Capture the cell that displays the provided text and extract its (x, y) central coordinate. 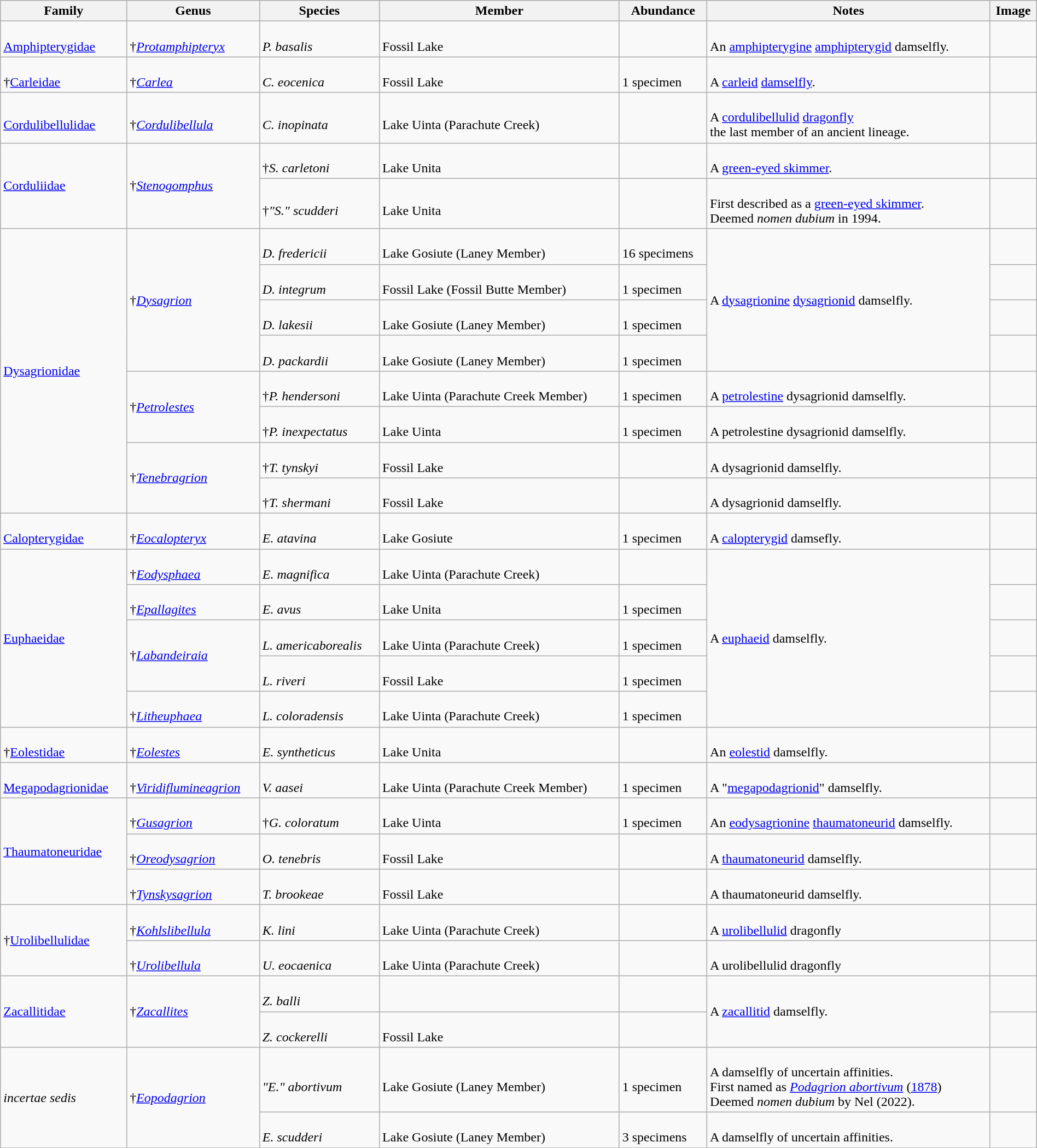
A damselfly of uncertain affinities.First named as Podagrion abortivum (1878)Deemed nomen dubium by Nel (2022). (849, 1080)
†Urolibellulidae (63, 940)
†Eolestidae (63, 745)
Corduliidae (63, 186)
A euphaeid damselfly. (849, 638)
Zacallitidae (63, 1011)
Cordulibellulidae (63, 118)
A dysagrionine dysagrionid damselfly. (849, 300)
†Eolestes (194, 745)
†Stenogomphus (194, 186)
Family (63, 11)
Notes (849, 11)
L. americaborealis (319, 638)
A zacallitid damselfly. (849, 1011)
†Dysagrion (194, 300)
Member (500, 11)
†Kohlslibellula (194, 922)
Amphipterygidae (63, 39)
†T. shermani (319, 496)
Lake Gosiute (500, 532)
L. coloradensis (319, 709)
†Carleidae (63, 74)
V. aasei (319, 780)
Z. cockerelli (319, 1029)
incertae sedis (63, 1098)
"E." abortivum (319, 1080)
†Protamphipteryx (194, 39)
E. magnifica (319, 567)
L. riveri (319, 674)
†G. coloratum (319, 816)
Calopterygidae (63, 532)
E. syntheticus (319, 745)
†P. inexpectatus (319, 424)
†Carlea (194, 74)
Genus (194, 11)
3 specimens (663, 1130)
†T. tynskyi (319, 459)
†S. carletoni (319, 161)
D. integrum (319, 282)
†P. hendersoni (319, 388)
D. packardii (319, 353)
†Oreodysagrion (194, 851)
Z. balli (319, 993)
Megapodagrionidae (63, 780)
E. atavina (319, 532)
P. basalis (319, 39)
16 specimens (663, 246)
†Labandeiraia (194, 656)
†Tynskysagrion (194, 887)
†Eocalopteryx (194, 532)
Abundance (663, 11)
A green-eyed skimmer. (849, 161)
†Epallagites (194, 603)
Fossil Lake (Fossil Butte Member) (500, 282)
†Gusagrion (194, 816)
Euphaeidae (63, 638)
A carleid damselfly. (849, 74)
†Urolibellula (194, 958)
†Eodysphaea (194, 567)
A calopterygid damsefly. (849, 532)
E. scudderi (319, 1130)
D. fredericii (319, 246)
†Litheuphaea (194, 709)
O. tenebris (319, 851)
Thaumatoneuridae (63, 851)
K. lini (319, 922)
Species (319, 11)
U. eocaenica (319, 958)
An amphipterygine amphipterygid damselfly. (849, 39)
E. avus (319, 603)
Image (1013, 11)
C. inopinata (319, 118)
†Cordulibellula (194, 118)
D. lakesii (319, 317)
†Zacallites (194, 1011)
†Tenebragrion (194, 477)
†Viridiflumineagrion (194, 780)
A "megapodagrionid" damselfly. (849, 780)
C. eocenica (319, 74)
†Petrolestes (194, 406)
A damselfly of uncertain affinities. (849, 1130)
An eodysagrionine thaumatoneurid damselfly. (849, 816)
Dysagrionidae (63, 371)
†"S." scudderi (319, 203)
First described as a green-eyed skimmer. Deemed nomen dubium in 1994. (849, 203)
†Eopodagrion (194, 1098)
A cordulibellulid dragonfly the last member of an ancient lineage. (849, 118)
T. brookeae (319, 887)
An eolestid damselfly. (849, 745)
